Determine the (X, Y) coordinate at the center of the cell enclosing the given text.  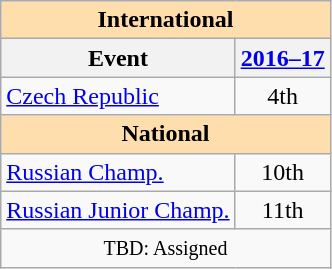
Czech Republic (118, 96)
11th (282, 210)
TBD: Assigned (166, 248)
National (166, 134)
Event (118, 58)
Russian Junior Champ. (118, 210)
4th (282, 96)
Russian Champ. (118, 172)
2016–17 (282, 58)
10th (282, 172)
International (166, 20)
